From the cell containing the given text, extract its center point as (X, Y) coordinate. 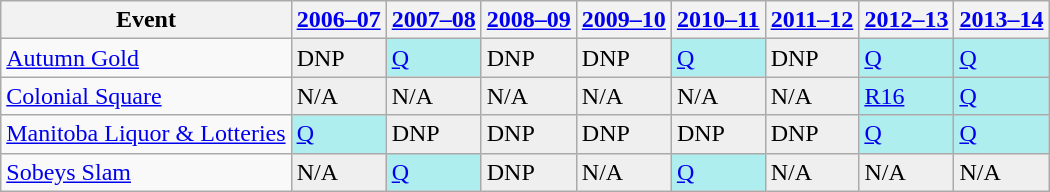
Event (146, 20)
2012–13 (906, 20)
Manitoba Liquor & Lotteries (146, 134)
2007–08 (434, 20)
2008–09 (528, 20)
2013–14 (1002, 20)
2006–07 (338, 20)
2009–10 (624, 20)
Autumn Gold (146, 58)
Sobeys Slam (146, 172)
2010–11 (718, 20)
Colonial Square (146, 96)
R16 (906, 96)
2011–12 (812, 20)
